Search for the cell housing the specified text and yield its [X, Y] center coordinate. 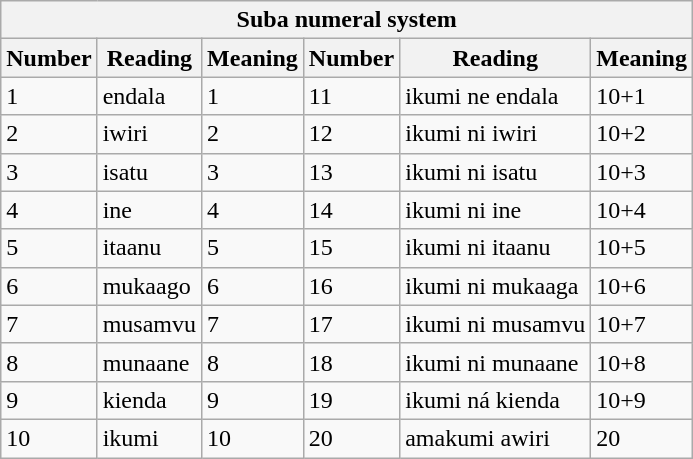
10+4 [642, 210]
mukaago [149, 286]
amakumi awiri [496, 438]
munaane [149, 362]
18 [351, 362]
16 [351, 286]
10+7 [642, 324]
ikumi ni isatu [496, 172]
19 [351, 400]
ikumi ne endala [496, 96]
endala [149, 96]
10+3 [642, 172]
ikumi ni ine [496, 210]
ikumi ni itaanu [496, 248]
musamvu [149, 324]
ikumi ni musamvu [496, 324]
kienda [149, 400]
ikumi ni iwiri [496, 134]
12 [351, 134]
itaanu [149, 248]
10+6 [642, 286]
13 [351, 172]
11 [351, 96]
10+9 [642, 400]
ikumi ná kienda [496, 400]
ikumi [149, 438]
15 [351, 248]
10+8 [642, 362]
17 [351, 324]
ine [149, 210]
14 [351, 210]
10+1 [642, 96]
ikumi ni mukaaga [496, 286]
iwiri [149, 134]
ikumi ni munaane [496, 362]
isatu [149, 172]
10+2 [642, 134]
10+5 [642, 248]
Suba numeral system [347, 20]
